From the cell containing the given text, extract its center point as [x, y] coordinate. 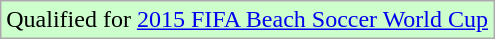
Qualified for 2015 FIFA Beach Soccer World Cup [248, 20]
